Locate the cell with the specified text and output its (X, Y) center coordinate. 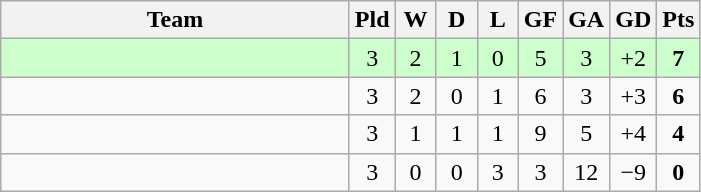
Pld (372, 20)
+4 (634, 134)
D (456, 20)
W (416, 20)
Team (176, 20)
12 (586, 172)
7 (678, 58)
L (498, 20)
GD (634, 20)
GA (586, 20)
Pts (678, 20)
GF (540, 20)
+3 (634, 96)
9 (540, 134)
4 (678, 134)
−9 (634, 172)
+2 (634, 58)
